Provide the [X, Y] coordinate of the cell's center where the given text is located.  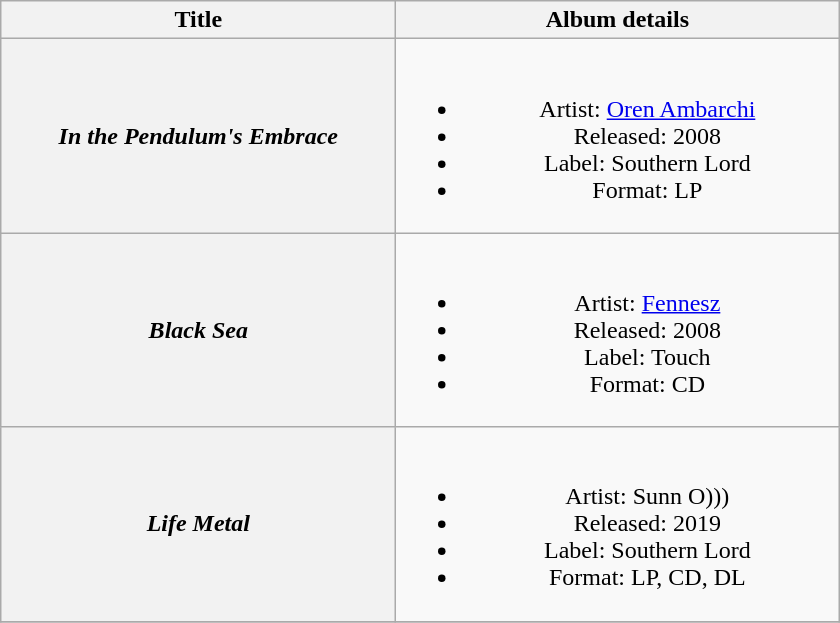
Title [198, 20]
Album details [618, 20]
Artist: FenneszReleased: 2008Label: TouchFormat: CD [618, 330]
Artist: Oren AmbarchiReleased: 2008Label: Southern LordFormat: LP [618, 136]
Life Metal [198, 524]
Artist: Sunn O)))Released: 2019Label: Southern LordFormat: LP, CD, DL [618, 524]
In the Pendulum's Embrace [198, 136]
Black Sea [198, 330]
